Find where the given text appears and provide that cell's center as (X, Y) coordinate. 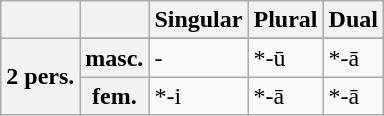
Dual (353, 20)
*-ū (286, 58)
- (198, 58)
Singular (198, 20)
2 pers. (40, 77)
fem. (114, 96)
*-i (198, 96)
masc. (114, 58)
Plural (286, 20)
